Output the (x, y) coordinate of the center of the cell containing the given text.  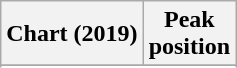
Peakposition (189, 34)
Chart (2019) (72, 34)
